For the text-containing cell, return its midpoint in [x, y] coordinate format. 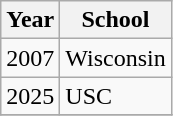
Wisconsin [116, 58]
School [116, 20]
2025 [30, 96]
Year [30, 20]
2007 [30, 58]
USC [116, 96]
